Capture the cell that displays the provided text and extract its [x, y] central coordinate. 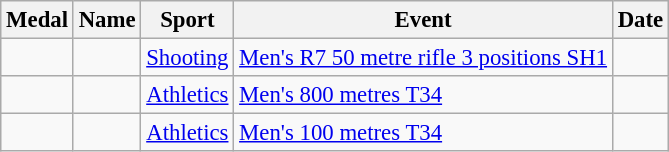
Sport [188, 20]
Name [107, 20]
Men's 100 metres T34 [424, 133]
Shooting [188, 58]
Event [424, 20]
Medal [38, 20]
Men's 800 metres T34 [424, 95]
Men's R7 50 metre rifle 3 positions SH1 [424, 58]
Date [640, 20]
